Determine the (x, y) coordinate at the center of the cell enclosing the given text.  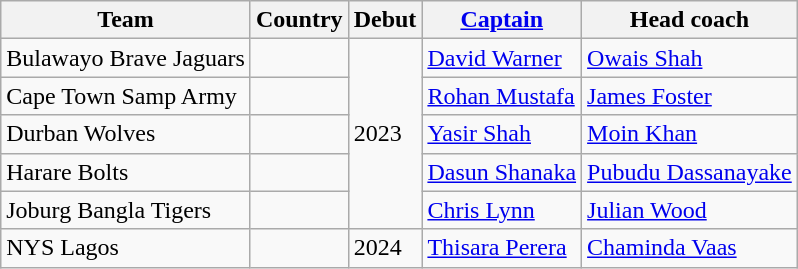
Chaminda Vaas (690, 248)
Debut (385, 20)
2024 (385, 248)
Captain (502, 20)
Durban Wolves (126, 134)
Bulawayo Brave Jaguars (126, 58)
Julian Wood (690, 210)
Team (126, 20)
Joburg Bangla Tigers (126, 210)
Pubudu Dassanayake (690, 172)
Dasun Shanaka (502, 172)
2023 (385, 134)
Head coach (690, 20)
James Foster (690, 96)
Owais Shah (690, 58)
Country (299, 20)
Thisara Perera (502, 248)
Cape Town Samp Army (126, 96)
Moin Khan (690, 134)
Harare Bolts (126, 172)
Chris Lynn (502, 210)
Rohan Mustafa (502, 96)
Yasir Shah (502, 134)
David Warner (502, 58)
NYS Lagos (126, 248)
